Capture the cell that displays the provided text and extract its [X, Y] central coordinate. 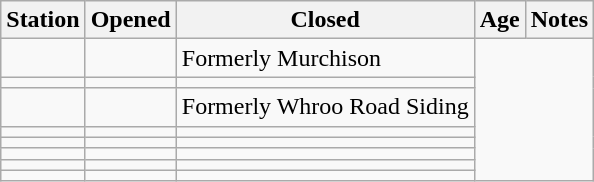
Formerly Whroo Road Siding [325, 107]
Closed [325, 20]
Age [500, 20]
Notes [559, 20]
Formerly Murchison [325, 58]
Opened [130, 20]
Station [43, 20]
